From the cell containing the given text, extract its center point as (x, y) coordinate. 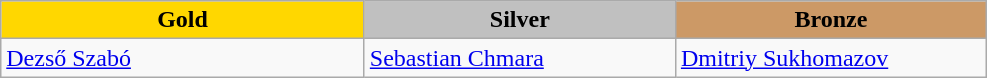
Dmitriy Sukhomazov (830, 58)
Silver (520, 20)
Dezső Szabó (183, 58)
Sebastian Chmara (520, 58)
Gold (183, 20)
Bronze (830, 20)
